Pinpoint the cell where the given text exists, returning its (x, y) midpoint coordinate. 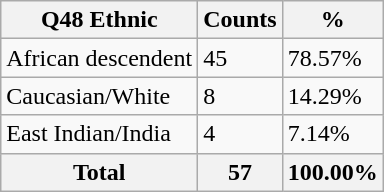
% (332, 20)
East Indian/India (100, 134)
14.29% (332, 96)
African descendent (100, 58)
Counts (240, 20)
Total (100, 172)
8 (240, 96)
100.00% (332, 172)
78.57% (332, 58)
57 (240, 172)
7.14% (332, 134)
45 (240, 58)
4 (240, 134)
Q48 Ethnic (100, 20)
Caucasian/White (100, 96)
